Scan for the cell matching the given text and deliver its [X, Y] coordinate at center. 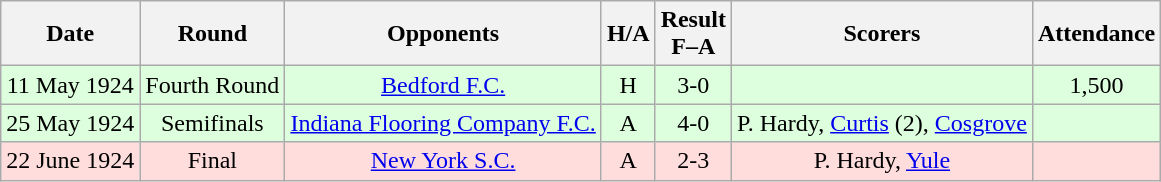
Round [212, 34]
Bedford F.C. [443, 85]
New York S.C. [443, 161]
1,500 [1096, 85]
P. Hardy, Curtis (2), Cosgrove [882, 123]
Indiana Flooring Company F.C. [443, 123]
Opponents [443, 34]
Scorers [882, 34]
3-0 [693, 85]
H [628, 85]
11 May 1924 [70, 85]
ResultF–A [693, 34]
25 May 1924 [70, 123]
2-3 [693, 161]
Final [212, 161]
H/A [628, 34]
22 June 1924 [70, 161]
Date [70, 34]
4-0 [693, 123]
Fourth Round [212, 85]
Attendance [1096, 34]
Semifinals [212, 123]
P. Hardy, Yule [882, 161]
